Find where the given text appears and provide that cell's center as [x, y] coordinate. 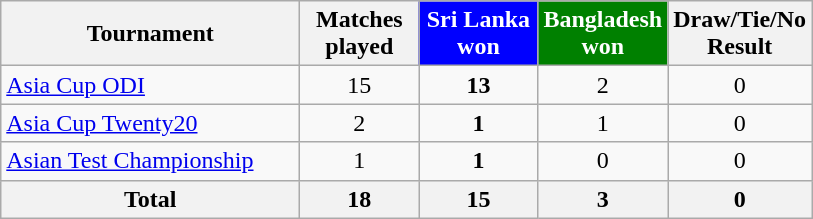
Asia Cup ODI [150, 85]
Matches played [360, 34]
Asia Cup Twenty20 [150, 123]
Asian Test Championship [150, 161]
Bangladesh won [603, 34]
Total [150, 199]
Tournament [150, 34]
Draw/Tie/No Result [740, 34]
3 [603, 199]
Sri Lanka won [478, 34]
13 [478, 85]
18 [360, 199]
